Provide the [x, y] coordinate of the cell's center where the given text is located.  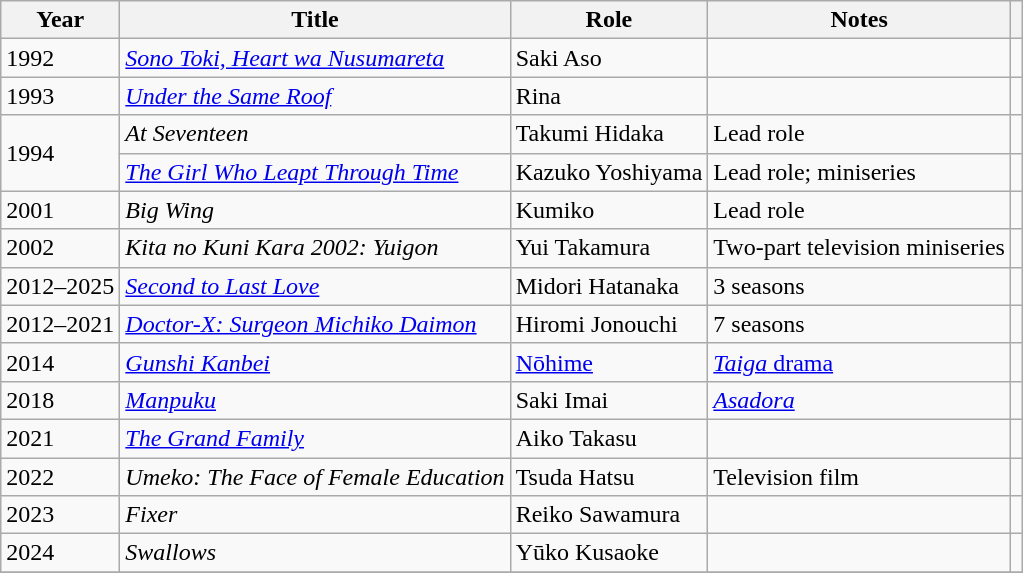
Saki Aso [609, 58]
Takumi Hidaka [609, 134]
Kumiko [609, 210]
2022 [60, 477]
Fixer [315, 515]
Asadora [860, 400]
Kita no Kuni Kara 2002: Yuigon [315, 248]
Lead role; miniseries [860, 172]
At Seventeen [315, 134]
Rina [609, 96]
2023 [60, 515]
1992 [60, 58]
Saki Imai [609, 400]
Tsuda Hatsu [609, 477]
2002 [60, 248]
Under the Same Roof [315, 96]
Taiga drama [860, 362]
Nōhime [609, 362]
Midori Hatanaka [609, 286]
3 seasons [860, 286]
1994 [60, 153]
2018 [60, 400]
Two-part television miniseries [860, 248]
The Girl Who Leapt Through Time [315, 172]
Yūko Kusaoke [609, 553]
Big Wing [315, 210]
1993 [60, 96]
Yui Takamura [609, 248]
Sono Toki, Heart wa Nusumareta [315, 58]
Doctor-X: Surgeon Michiko Daimon [315, 324]
2001 [60, 210]
The Grand Family [315, 438]
Umeko: The Face of Female Education [315, 477]
Year [60, 20]
Swallows [315, 553]
Kazuko Yoshiyama [609, 172]
2012–2025 [60, 286]
2014 [60, 362]
Second to Last Love [315, 286]
Reiko Sawamura [609, 515]
2024 [60, 553]
Title [315, 20]
2012–2021 [60, 324]
Television film [860, 477]
Manpuku [315, 400]
Hiromi Jonouchi [609, 324]
Notes [860, 20]
Role [609, 20]
7 seasons [860, 324]
2021 [60, 438]
Aiko Takasu [609, 438]
Gunshi Kanbei [315, 362]
